Identify which cell holds the provided text, then report its [x, y] central coordinate. 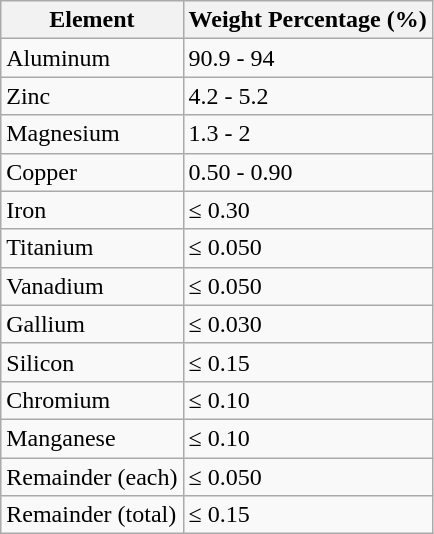
Aluminum [92, 58]
Remainder (each) [92, 477]
Weight Percentage (%) [308, 20]
≤ 0.30 [308, 210]
90.9 - 94 [308, 58]
Silicon [92, 362]
Zinc [92, 96]
0.50 - 0.90 [308, 172]
4.2 - 5.2 [308, 96]
Magnesium [92, 134]
Element [92, 20]
Iron [92, 210]
Manganese [92, 438]
1.3 - 2 [308, 134]
Remainder (total) [92, 515]
≤ 0.030 [308, 324]
Gallium [92, 324]
Titanium [92, 248]
Chromium [92, 400]
Copper [92, 172]
Vanadium [92, 286]
